For the text-containing cell, return its midpoint in [X, Y] coordinate format. 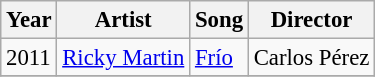
Director [311, 20]
Carlos Pérez [311, 58]
Song [220, 20]
Artist [124, 20]
Frío [220, 58]
Ricky Martin [124, 58]
Year [29, 20]
2011 [29, 58]
